Identify which cell holds the provided text, then report its (x, y) central coordinate. 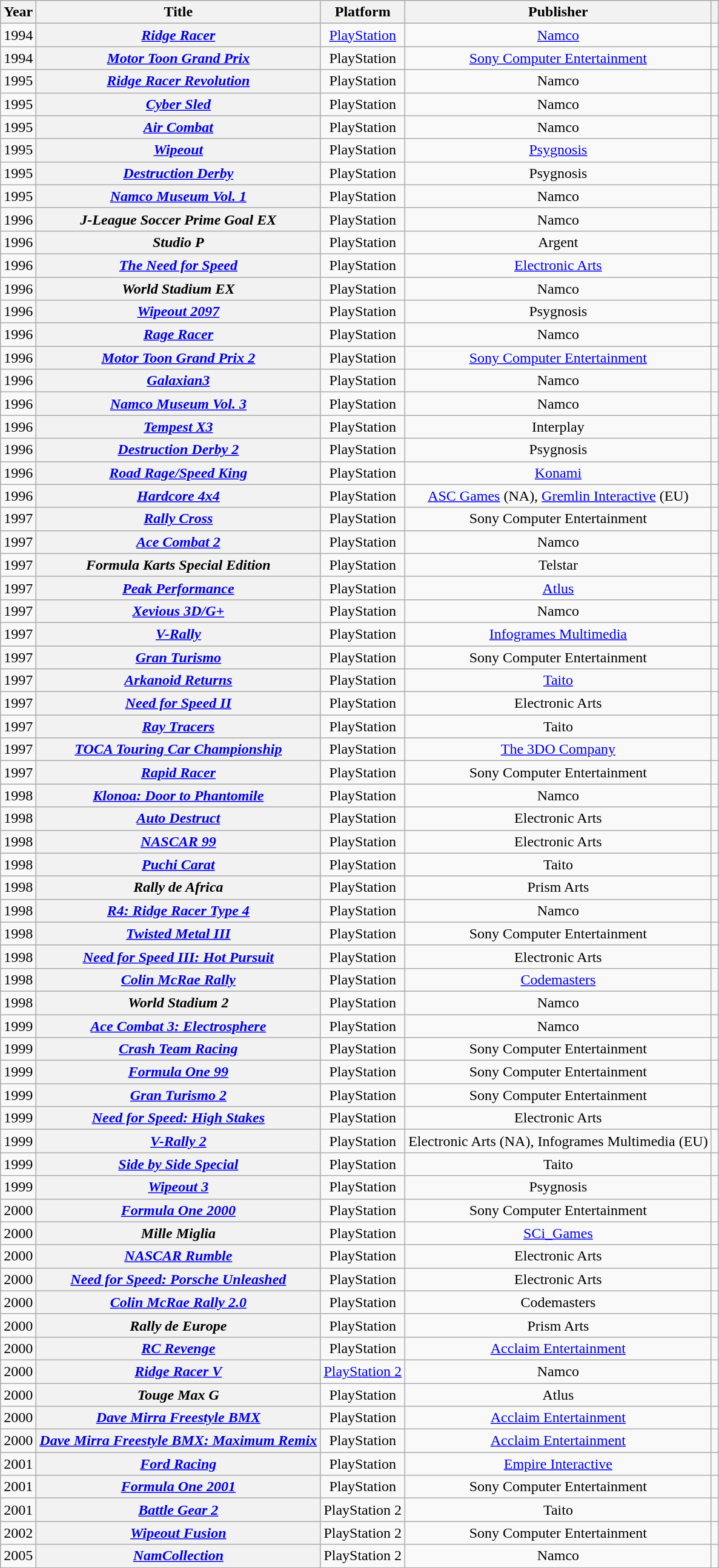
Studio P (178, 242)
Rally de Africa (178, 888)
Ray Tracers (178, 726)
Ridge Racer (178, 35)
Tempest X3 (178, 427)
RC Revenge (178, 1348)
Ridge Racer Revolution (178, 81)
Platform (363, 12)
Wipeout (178, 150)
Hardcore 4x4 (178, 496)
2005 (18, 1556)
Publisher (558, 12)
Electronic Arts (NA), Infogrames Multimedia (EU) (558, 1141)
Motor Toon Grand Prix (178, 58)
Motor Toon Grand Prix 2 (178, 358)
World Stadium 2 (178, 1003)
Ace Combat 2 (178, 542)
Dave Mirra Freestyle BMX (178, 1418)
Title (178, 12)
Puchi Carat (178, 865)
Dave Mirra Freestyle BMX: Maximum Remix (178, 1441)
Twisted Metal III (178, 934)
Cyber Sled (178, 104)
Need for Speed: Porsche Unleashed (178, 1279)
Need for Speed II (178, 703)
2002 (18, 1533)
Gran Turismo (178, 657)
Wipeout Fusion (178, 1533)
Gran Turismo 2 (178, 1095)
Colin McRae Rally (178, 980)
Battle Gear 2 (178, 1510)
Road Rage/Speed King (178, 473)
Ford Racing (178, 1464)
NASCAR Rumble (178, 1256)
Telstar (558, 565)
Air Combat (178, 127)
Arkanoid Returns (178, 680)
Namco Museum Vol. 3 (178, 404)
Crash Team Racing (178, 1049)
Peak Performance (178, 588)
SCi_Games (558, 1233)
Konami (558, 473)
Ridge Racer V (178, 1371)
Touge Max G (178, 1394)
Rapid Racer (178, 772)
Wipeout 3 (178, 1187)
World Stadium EX (178, 289)
Year (18, 12)
Destruction Derby (178, 173)
J-League Soccer Prime Goal EX (178, 219)
TOCA Touring Car Championship (178, 749)
Infogrames Multimedia (558, 634)
Colin McRae Rally 2.0 (178, 1302)
Destruction Derby 2 (178, 450)
Rally Cross (178, 519)
V-Rally 2 (178, 1141)
Rally de Europe (178, 1325)
Empire Interactive (558, 1464)
Wipeout 2097 (178, 312)
Side by Side Special (178, 1164)
Need for Speed: High Stakes (178, 1118)
The Need for Speed (178, 265)
Klonoa: Door to Phantomile (178, 796)
Formula Karts Special Edition (178, 565)
Auto Destruct (178, 819)
V-Rally (178, 634)
NamCollection (178, 1556)
ASC Games (NA), Gremlin Interactive (EU) (558, 496)
Formula One 2001 (178, 1487)
Namco Museum Vol. 1 (178, 196)
Need for Speed III: Hot Pursuit (178, 957)
Galaxian3 (178, 381)
Xevious 3D/G+ (178, 611)
NASCAR 99 (178, 842)
Mille Miglia (178, 1233)
Formula One 99 (178, 1072)
The 3DO Company (558, 749)
Rage Racer (178, 335)
Ace Combat 3: Electrosphere (178, 1026)
Interplay (558, 427)
Formula One 2000 (178, 1210)
Argent (558, 242)
R4: Ridge Racer Type 4 (178, 911)
